For the text-containing cell, return its midpoint in (x, y) coordinate format. 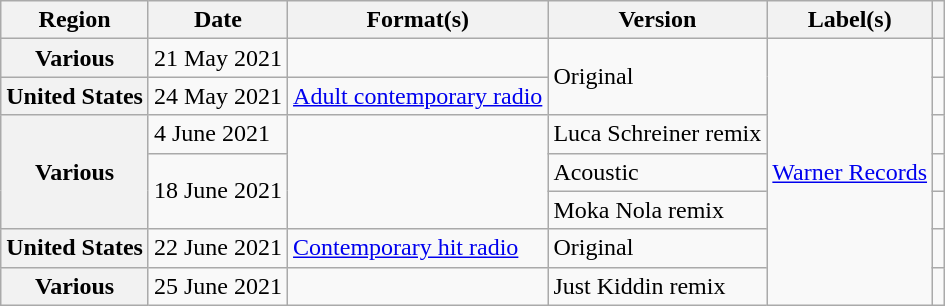
18 June 2021 (218, 191)
22 June 2021 (218, 248)
Just Kiddin remix (658, 286)
Date (218, 20)
Luca Schreiner remix (658, 134)
Version (658, 20)
Format(s) (418, 20)
Contemporary hit radio (418, 248)
25 June 2021 (218, 286)
Warner Records (850, 172)
4 June 2021 (218, 134)
Region (75, 20)
Acoustic (658, 172)
Adult contemporary radio (418, 96)
24 May 2021 (218, 96)
Label(s) (850, 20)
21 May 2021 (218, 58)
Moka Nola remix (658, 210)
